Capture the cell that displays the provided text and extract its (X, Y) central coordinate. 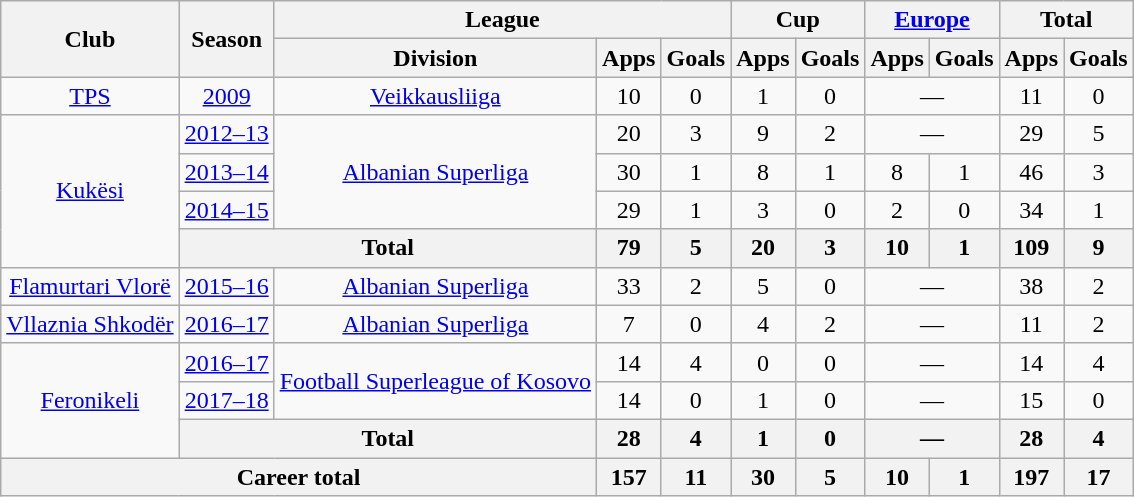
Vllaznia Shkodër (90, 324)
2012–13 (226, 134)
17 (1099, 477)
157 (629, 477)
15 (1031, 400)
2017–18 (226, 400)
34 (1031, 210)
League (502, 20)
38 (1031, 286)
Cup (798, 20)
2015–16 (226, 286)
Veikkausliiga (435, 96)
Division (435, 58)
2014–15 (226, 210)
TPS (90, 96)
46 (1031, 172)
Feronikeli (90, 400)
Football Superleague of Kosovo (435, 381)
197 (1031, 477)
Career total (299, 477)
Flamurtari Vlorë (90, 286)
Kukësi (90, 191)
Europe (932, 20)
2009 (226, 96)
2013–14 (226, 172)
33 (629, 286)
79 (629, 248)
109 (1031, 248)
7 (629, 324)
Club (90, 39)
Season (226, 39)
